For the text-containing cell, return its midpoint in [x, y] coordinate format. 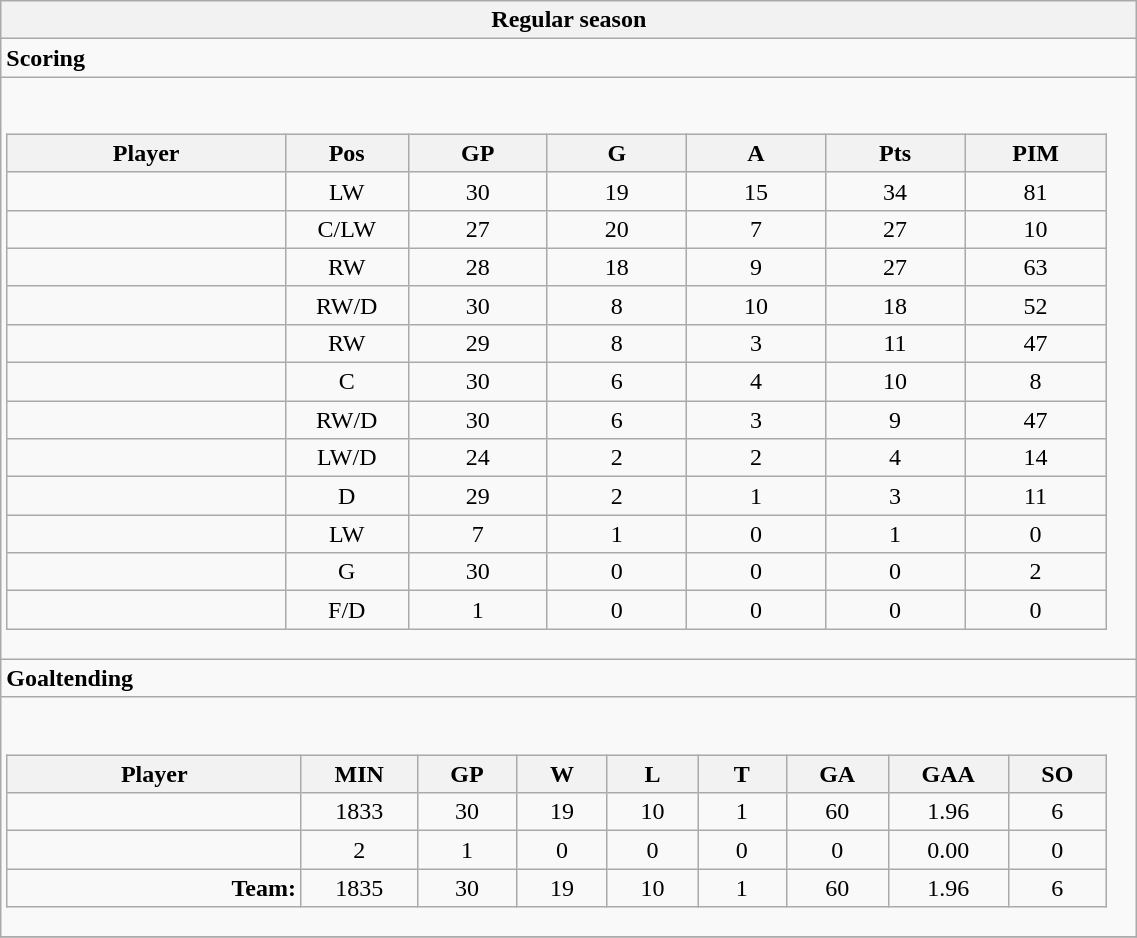
24 [478, 458]
1833 [359, 812]
34 [894, 191]
14 [1036, 458]
C [346, 382]
28 [478, 267]
F/D [346, 610]
Team: [154, 888]
LW/D [346, 458]
T [742, 774]
15 [756, 191]
L [652, 774]
20 [616, 229]
0.00 [948, 850]
Pos [346, 153]
Player MIN GP W L T GA GAA SO 1833 30 19 10 1 60 1.96 6 2 1 0 0 0 0 0.00 0 Team: 1835 30 19 10 1 60 1.96 6 [569, 817]
81 [1036, 191]
63 [1036, 267]
W [562, 774]
GA [837, 774]
Goaltending [569, 678]
A [756, 153]
D [346, 496]
Scoring [569, 58]
MIN [359, 774]
Pts [894, 153]
GAA [948, 774]
SO [1057, 774]
PIM [1036, 153]
1835 [359, 888]
C/LW [346, 229]
Regular season [569, 20]
52 [1036, 305]
